Detect which cell encompasses the target text, then output its (X, Y) center coordinate. 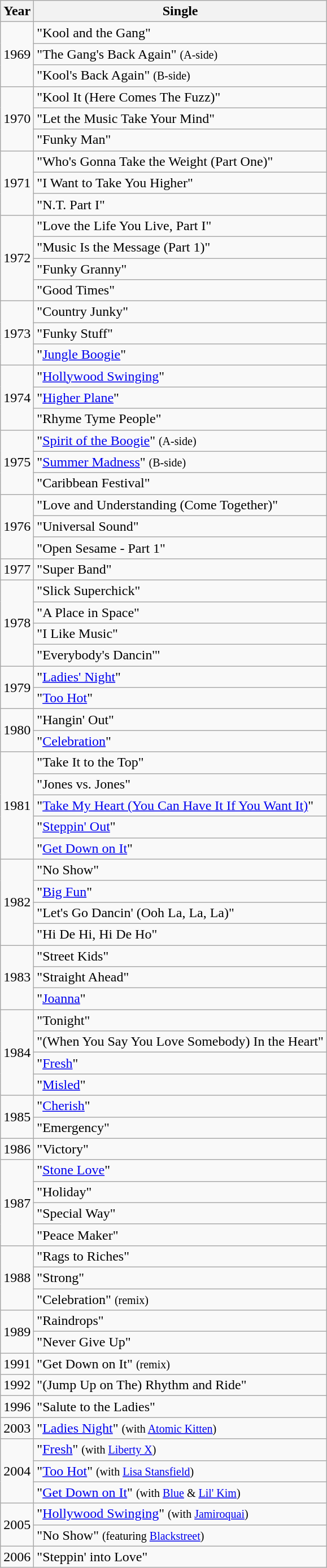
"Too Hot" (181, 698)
"Straight Ahead" (181, 977)
"Kool and the Gang" (181, 33)
"Funky Man" (181, 140)
"(Jump Up on The) Rhythm and Ride" (181, 1385)
"Holiday" (181, 1192)
1974 (17, 398)
"Slick Superchick" (181, 591)
"Super Band" (181, 569)
1986 (17, 1149)
Year (17, 11)
"Fresh" (181, 1063)
"Let the Music Take Your Mind" (181, 118)
1991 (17, 1364)
"Rags to Riches" (181, 1256)
"Fresh" (with Liberty X) (181, 1450)
"Caribbean Festival" (181, 483)
"Special Way" (181, 1213)
"Never Give Up" (181, 1342)
"Hollywood Swinging" (181, 376)
1996 (17, 1407)
"Good Times" (181, 290)
"The Gang's Back Again" (A-side) (181, 54)
"Love the Life You Live, Part I" (181, 226)
"I Like Music" (181, 634)
"Jungle Boogie" (181, 355)
"Raindrops" (181, 1321)
"Kool's Back Again" (B-side) (181, 76)
"Let's Go Dancin' (Ooh La, La, La)" (181, 913)
"Peace Maker" (181, 1235)
2004 (17, 1471)
"A Place in Space" (181, 612)
1984 (17, 1052)
1982 (17, 902)
"Take My Heart (You Can Have It If You Want It)" (181, 805)
"Love and Understanding (Come Together)" (181, 505)
"Everybody's Dancin'" (181, 655)
"Tonight" (181, 1020)
"Celebration" (remix) (181, 1299)
1972 (17, 258)
2003 (17, 1428)
"Street Kids" (181, 956)
"Big Fun" (181, 891)
"N.T. Part I" (181, 204)
"Cherish" (181, 1106)
"Strong" (181, 1278)
"Country Junky" (181, 312)
1981 (17, 805)
"Take It to the Top" (181, 763)
"Get Down on It" (181, 848)
"Joanna" (181, 999)
1980 (17, 730)
"Emergency" (181, 1127)
"Hangin' Out" (181, 720)
"Higher Plane" (181, 398)
1979 (17, 688)
"Universal Sound" (181, 526)
1987 (17, 1203)
"Celebration" (181, 741)
"Who's Gonna Take the Weight (Part One)" (181, 161)
"Victory" (181, 1149)
"Open Sesame - Part 1" (181, 548)
"Spirit of the Boogie" (A-side) (181, 441)
1975 (17, 462)
1992 (17, 1385)
1989 (17, 1332)
"Music Is the Message (Part 1)" (181, 247)
"I Want to Take You Higher" (181, 183)
"Misled" (181, 1085)
"No Show" (181, 870)
2005 (17, 1525)
1985 (17, 1117)
1970 (17, 118)
"Funky Granny" (181, 269)
"Ladies Night" (with Atomic Kitten) (181, 1428)
1978 (17, 623)
"Salute to the Ladies" (181, 1407)
1977 (17, 569)
"Hollywood Swinging" (with Jamiroquai) (181, 1514)
"Summer Madness" (B-side) (181, 462)
"No Show" (featuring Blackstreet) (181, 1535)
"Stone Love" (181, 1170)
2006 (17, 1557)
1973 (17, 333)
"Jones vs. Jones" (181, 784)
1969 (17, 54)
1976 (17, 526)
"Get Down on It" (remix) (181, 1364)
"Funky Stuff" (181, 333)
"Rhyme Tyme People" (181, 419)
"(When You Say You Love Somebody) In the Heart" (181, 1042)
"Hi De Hi, Hi De Ho" (181, 934)
1983 (17, 977)
"Steppin' into Love" (181, 1557)
1988 (17, 1278)
"Steppin' Out" (181, 827)
"Ladies' Night" (181, 677)
1971 (17, 183)
"Get Down on It" (with Blue & Lil' Kim) (181, 1492)
"Kool It (Here Comes The Fuzz)" (181, 97)
Single (181, 11)
"Too Hot" (with Lisa Stansfield) (181, 1471)
